Search for the cell housing the specified text and yield its (x, y) center coordinate. 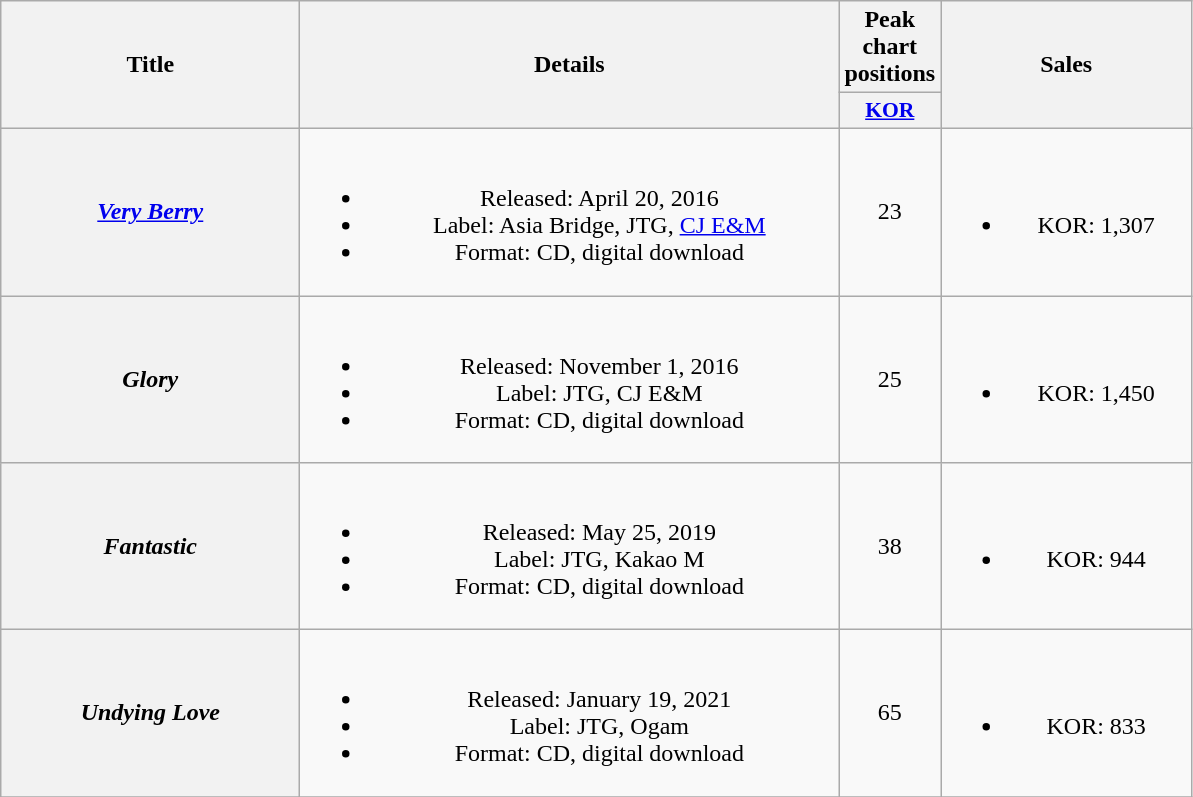
KOR: 1,307 (1066, 212)
65 (890, 714)
Undying Love (150, 714)
Fantastic (150, 546)
KOR: 1,450 (1066, 380)
KOR: 833 (1066, 714)
Released: May 25, 2019Label: JTG, Kakao MFormat: CD, digital download (570, 546)
Released: November 1, 2016Label: JTG, CJ E&MFormat: CD, digital download (570, 380)
Glory (150, 380)
23 (890, 212)
25 (890, 380)
Released: April 20, 2016Label: Asia Bridge, JTG, CJ E&MFormat: CD, digital download (570, 212)
Details (570, 65)
Peak chart positions (890, 47)
KOR (890, 111)
Sales (1066, 65)
38 (890, 546)
KOR: 944 (1066, 546)
Very Berry (150, 212)
Released: January 19, 2021Label: JTG, OgamFormat: CD, digital download (570, 714)
Title (150, 65)
